Locate the cell with the specified text and output its [X, Y] center coordinate. 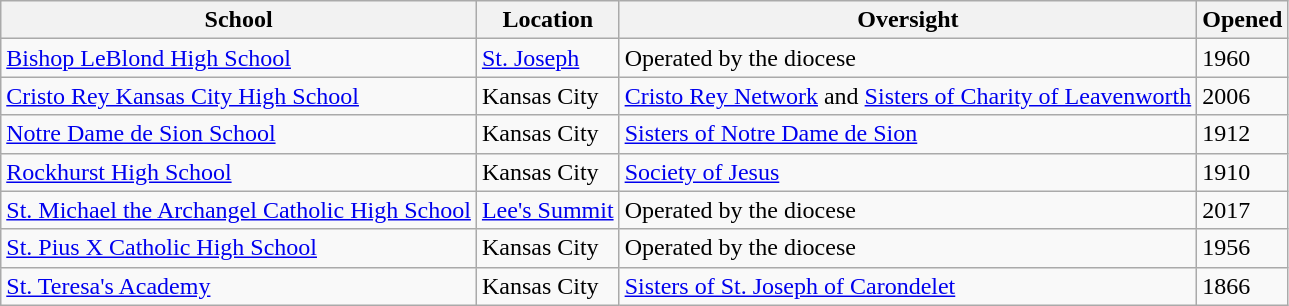
1910 [1242, 172]
Cristo Rey Network and Sisters of Charity of Leavenworth [908, 96]
Sisters of St. Joseph of Carondelet [908, 286]
1866 [1242, 286]
Opened [1242, 20]
Oversight [908, 20]
St. Teresa's Academy [239, 286]
Bishop LeBlond High School [239, 58]
1956 [1242, 248]
St. Pius X Catholic High School [239, 248]
St. Joseph [548, 58]
School [239, 20]
Lee's Summit [548, 210]
Cristo Rey Kansas City High School [239, 96]
St. Michael the Archangel Catholic High School [239, 210]
1960 [1242, 58]
1912 [1242, 134]
2006 [1242, 96]
Location [548, 20]
Rockhurst High School [239, 172]
Sisters of Notre Dame de Sion [908, 134]
Notre Dame de Sion School [239, 134]
Society of Jesus [908, 172]
2017 [1242, 210]
